Determine the (x, y) coordinate at the center of the cell enclosing the given text.  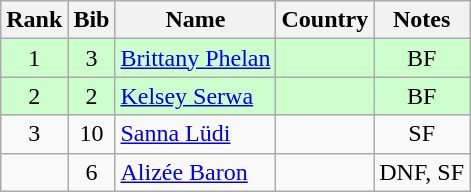
Name (196, 20)
Rank (34, 20)
Brittany Phelan (196, 58)
1 (34, 58)
Bib (92, 20)
Kelsey Serwa (196, 96)
10 (92, 134)
Alizée Baron (196, 172)
Notes (422, 20)
Country (325, 20)
6 (92, 172)
SF (422, 134)
DNF, SF (422, 172)
Sanna Lüdi (196, 134)
